Scan for the cell matching the given text and deliver its [x, y] coordinate at center. 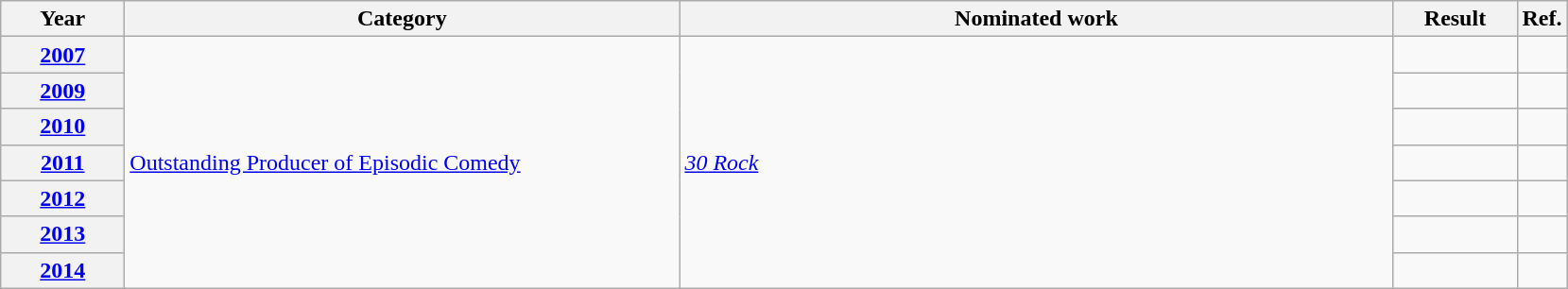
2011 [62, 162]
30 Rock [1036, 162]
Year [62, 19]
Ref. [1542, 19]
Nominated work [1036, 19]
2014 [62, 270]
2012 [62, 198]
Category [403, 19]
Result [1456, 19]
2013 [62, 234]
2009 [62, 91]
2007 [62, 55]
2010 [62, 127]
Outstanding Producer of Episodic Comedy [403, 162]
